Extract the [x, y] coordinate from the center of the cell holding the provided text.  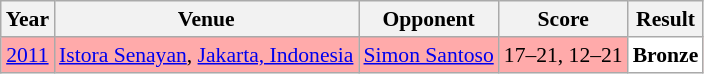
Simon Santoso [428, 55]
Result [666, 19]
2011 [28, 55]
Year [28, 19]
Opponent [428, 19]
Score [564, 19]
Bronze [666, 55]
17–21, 12–21 [564, 55]
Istora Senayan, Jakarta, Indonesia [206, 55]
Venue [206, 19]
